For the text-containing cell, return its midpoint in (X, Y) coordinate format. 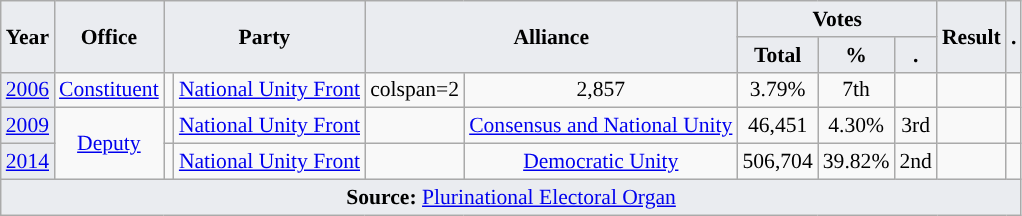
Deputy (109, 144)
Votes (837, 19)
3.79% (777, 90)
2014 (28, 162)
Consensus and National Unity (600, 126)
506,704 (777, 162)
Democratic Unity (600, 162)
% (856, 55)
4.30% (856, 126)
Result (972, 36)
Total (777, 55)
46,451 (777, 126)
Year (28, 36)
Source: Plurinational Electoral Organ (512, 197)
2nd (916, 162)
2009 (28, 126)
Party (264, 36)
7th (856, 90)
Alliance (551, 36)
2006 (28, 90)
colspan=2 (414, 90)
Constituent (109, 90)
39.82% (856, 162)
Office (109, 36)
3rd (916, 126)
2,857 (600, 90)
